Capture the cell that displays the provided text and extract its (x, y) central coordinate. 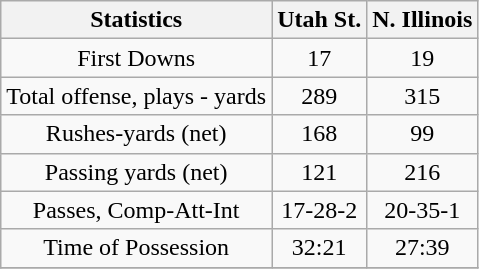
Rushes-yards (net) (136, 134)
19 (422, 58)
Statistics (136, 20)
289 (320, 96)
27:39 (422, 248)
99 (422, 134)
N. Illinois (422, 20)
Total offense, plays - yards (136, 96)
315 (422, 96)
216 (422, 172)
Utah St. (320, 20)
Time of Possession (136, 248)
20-35-1 (422, 210)
121 (320, 172)
168 (320, 134)
32:21 (320, 248)
Passes, Comp-Att-Int (136, 210)
17-28-2 (320, 210)
17 (320, 58)
Passing yards (net) (136, 172)
First Downs (136, 58)
